Determine the [x, y] coordinate at the center of the cell enclosing the given text.  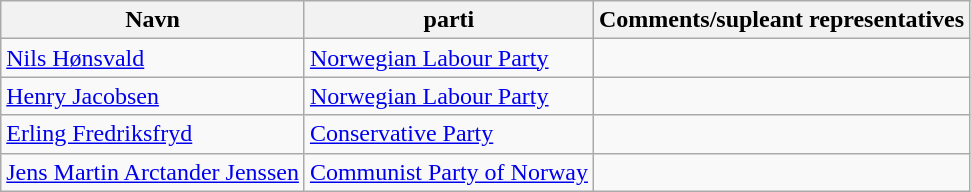
parti [448, 20]
Henry Jacobsen [153, 96]
Communist Party of Norway [448, 172]
Comments/supleant representatives [781, 20]
Erling Fredriksfryd [153, 134]
Conservative Party [448, 134]
Navn [153, 20]
Jens Martin Arctander Jenssen [153, 172]
Nils Hønsvald [153, 58]
